Search for the cell housing the specified text and yield its (X, Y) center coordinate. 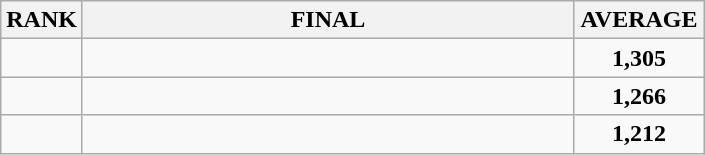
1,305 (640, 58)
1,266 (640, 96)
FINAL (328, 20)
AVERAGE (640, 20)
1,212 (640, 134)
RANK (42, 20)
